Provide the [x, y] coordinate of the cell's center where the given text is located.  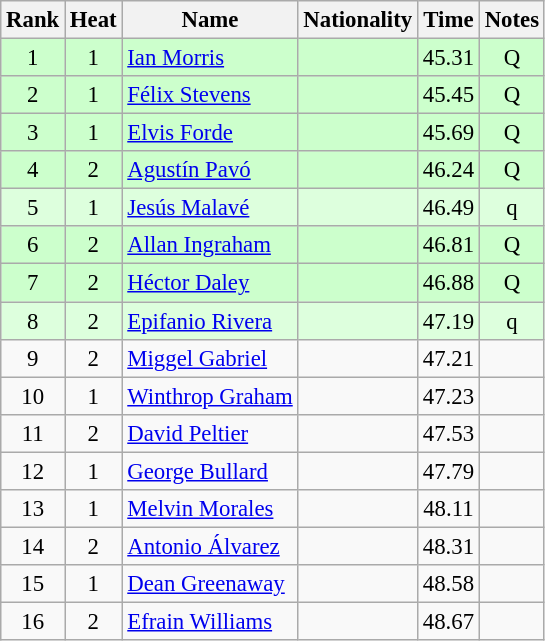
45.31 [448, 58]
46.81 [448, 245]
Epifanio Rivera [210, 321]
46.49 [448, 208]
Dean Greenaway [210, 584]
9 [33, 358]
Allan Ingraham [210, 245]
7 [33, 283]
6 [33, 245]
47.21 [448, 358]
Ian Morris [210, 58]
45.69 [448, 133]
47.79 [448, 471]
Héctor Daley [210, 283]
5 [33, 208]
3 [33, 133]
Agustín Pavó [210, 170]
46.88 [448, 283]
Félix Stevens [210, 95]
David Peltier [210, 433]
47.23 [448, 396]
46.24 [448, 170]
48.31 [448, 546]
Notes [512, 20]
Heat [94, 20]
16 [33, 621]
Miggel Gabriel [210, 358]
45.45 [448, 95]
Melvin Morales [210, 509]
48.11 [448, 509]
10 [33, 396]
Elvis Forde [210, 133]
12 [33, 471]
Winthrop Graham [210, 396]
47.19 [448, 321]
47.53 [448, 433]
Efrain Williams [210, 621]
George Bullard [210, 471]
Name [210, 20]
Nationality [358, 20]
Rank [33, 20]
11 [33, 433]
15 [33, 584]
Antonio Álvarez [210, 546]
4 [33, 170]
14 [33, 546]
Time [448, 20]
8 [33, 321]
Jesús Malavé [210, 208]
48.67 [448, 621]
13 [33, 509]
48.58 [448, 584]
